Search for the cell housing the specified text and yield its [X, Y] center coordinate. 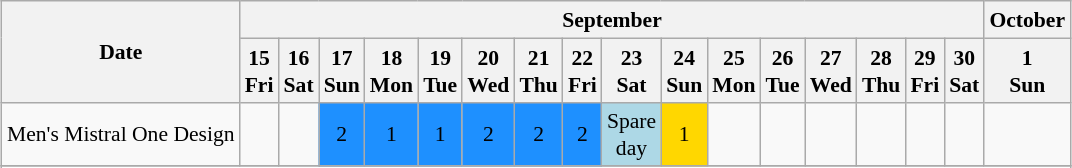
22Fri [582, 70]
October [1027, 20]
Men's Mistral One Design [121, 134]
September [612, 20]
18Mon [392, 70]
24Sun [684, 70]
30Sat [964, 70]
21Thu [538, 70]
28Thu [882, 70]
25Mon [734, 70]
27Wed [831, 70]
20Wed [488, 70]
15Fri [260, 70]
23Sat [632, 70]
Date [121, 52]
19Tue [440, 70]
1Sun [1027, 70]
16Sat [299, 70]
29Fri [924, 70]
Spareday [632, 134]
26Tue [783, 70]
17Sun [342, 70]
